Return the [X, Y] coordinate for the center point of the cell that contains the specified text.  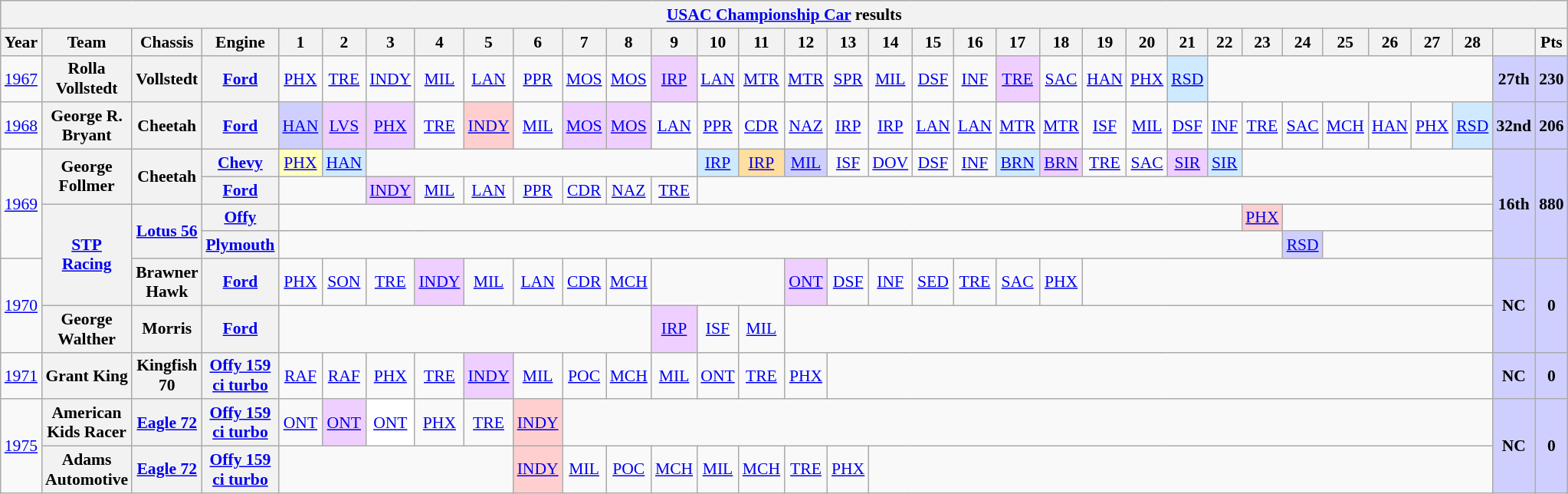
LVS [343, 126]
20 [1146, 42]
14 [891, 42]
Kingfish 70 [167, 376]
10 [717, 42]
1 [300, 42]
17 [1018, 42]
SPR [848, 78]
880 [1551, 204]
23 [1261, 42]
11 [762, 42]
206 [1551, 126]
USAC Championship Car results [785, 15]
1968 [21, 126]
Chevy [240, 163]
Pts [1551, 42]
Brawner Hawk [167, 282]
9 [674, 42]
1975 [21, 446]
12 [806, 42]
Morris [167, 328]
26 [1390, 42]
28 [1472, 42]
George R. Bryant [87, 126]
6 [538, 42]
7 [584, 42]
George Follmer [87, 176]
American Kids Racer [87, 423]
19 [1105, 42]
Year [21, 42]
24 [1303, 42]
DOV [891, 163]
Vollstedt [167, 78]
2 [343, 42]
22 [1225, 42]
5 [488, 42]
Grant King [87, 376]
SON [343, 282]
27 [1432, 42]
16 [975, 42]
Team [87, 42]
Lotus 56 [167, 232]
Chassis [167, 42]
18 [1061, 42]
3 [390, 42]
1971 [21, 376]
SED [933, 282]
Rolla Vollstedt [87, 78]
27th [1514, 78]
Plymouth [240, 245]
1970 [21, 305]
1967 [21, 78]
16th [1514, 204]
25 [1346, 42]
STP Racing [87, 255]
Engine [240, 42]
1969 [21, 204]
15 [933, 42]
4 [439, 42]
Adams Automotive [87, 469]
21 [1187, 42]
32nd [1514, 126]
8 [628, 42]
230 [1551, 78]
13 [848, 42]
Offy [240, 218]
George Walther [87, 328]
